Scan for the cell matching the given text and deliver its [x, y] coordinate at center. 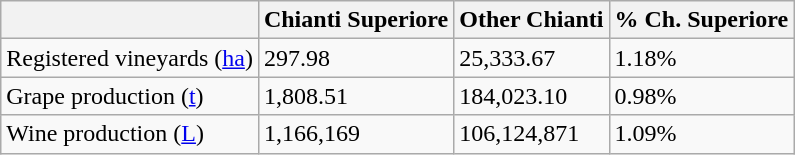
1.18% [702, 58]
1,166,169 [356, 134]
Grape production (t) [130, 96]
184,023.10 [532, 96]
Other Chianti [532, 20]
Wine production (L) [130, 134]
% Ch. Superiore [702, 20]
1.09% [702, 134]
0.98% [702, 96]
1,808.51 [356, 96]
Registered vineyards (ha) [130, 58]
Chianti Superiore [356, 20]
106,124,871 [532, 134]
25,333.67 [532, 58]
297.98 [356, 58]
